Search for the cell housing the specified text and yield its (X, Y) center coordinate. 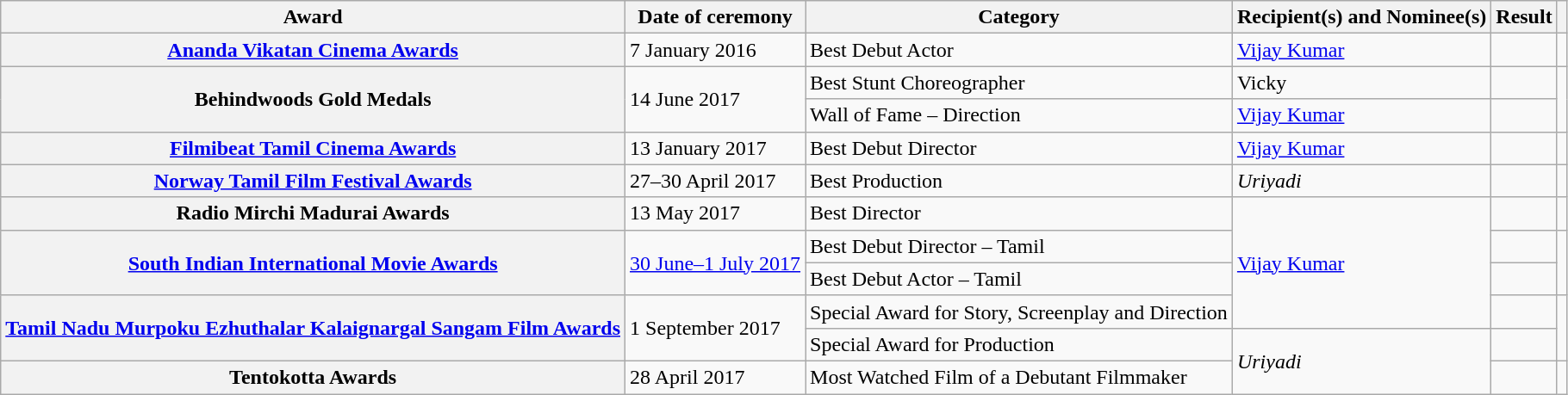
Behindwoods Gold Medals (314, 99)
South Indian International Movie Awards (314, 262)
Result (1524, 17)
Tentokotta Awards (314, 377)
13 May 2017 (715, 213)
1 September 2017 (715, 328)
Vicky (1361, 83)
13 January 2017 (715, 148)
Recipient(s) and Nominee(s) (1361, 17)
Special Award for Story, Screenplay and Direction (1019, 312)
Best Debut Actor – Tamil (1019, 279)
7 January 2016 (715, 50)
Best Debut Director (1019, 148)
Category (1019, 17)
Best Debut Actor (1019, 50)
28 April 2017 (715, 377)
Best Stunt Choreographer (1019, 83)
Award (314, 17)
Best Production (1019, 181)
Special Award for Production (1019, 344)
Best Debut Director – Tamil (1019, 246)
Date of ceremony (715, 17)
27–30 April 2017 (715, 181)
Tamil Nadu Murpoku Ezhuthalar Kalaignargal Sangam Film Awards (314, 328)
Norway Tamil Film Festival Awards (314, 181)
Ananda Vikatan Cinema Awards (314, 50)
14 June 2017 (715, 99)
Wall of Fame – Direction (1019, 115)
Most Watched Film of a Debutant Filmmaker (1019, 377)
Filmibeat Tamil Cinema Awards (314, 148)
Best Director (1019, 213)
Radio Mirchi Madurai Awards (314, 213)
30 June–1 July 2017 (715, 262)
